Find where the given text appears and provide that cell's center as (x, y) coordinate. 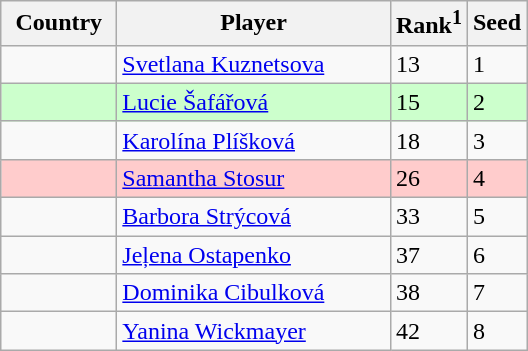
2 (496, 102)
Yanina Wickmayer (254, 331)
15 (428, 102)
Jeļena Ostapenko (254, 255)
8 (496, 331)
1 (496, 64)
38 (428, 293)
Samantha Stosur (254, 178)
18 (428, 140)
4 (496, 178)
13 (428, 64)
Rank1 (428, 24)
5 (496, 217)
42 (428, 331)
6 (496, 255)
Dominika Cibulková (254, 293)
33 (428, 217)
7 (496, 293)
Karolína Plíšková (254, 140)
Player (254, 24)
Svetlana Kuznetsova (254, 64)
3 (496, 140)
26 (428, 178)
Lucie Šafářová (254, 102)
Country (59, 24)
Seed (496, 24)
Barbora Strýcová (254, 217)
37 (428, 255)
